Determine the [X, Y] coordinate at the center of the cell enclosing the given text.  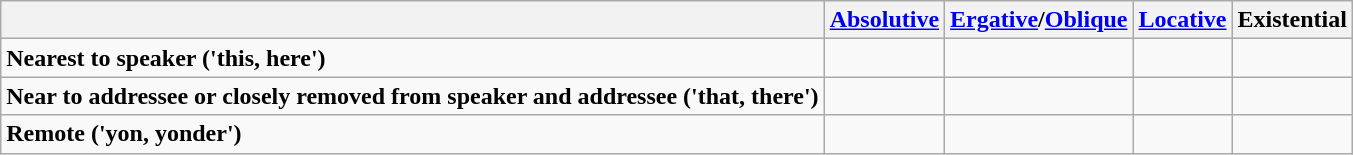
Ergative/Oblique [1039, 20]
Near to addressee or closely removed from speaker and addressee ('that, there') [412, 96]
Absolutive [884, 20]
Locative [1182, 20]
Existential [1292, 20]
Nearest to speaker ('this, here') [412, 58]
Remote ('yon, yonder') [412, 134]
